Extract the (X, Y) coordinate from the center of the cell holding the provided text.  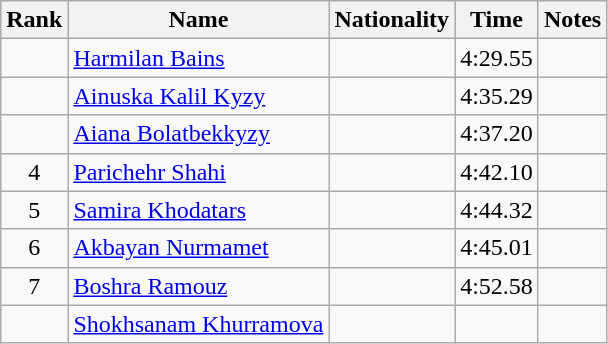
Aiana Bolatbekkyzy (198, 134)
4 (34, 172)
Samira Khodatars (198, 210)
7 (34, 286)
Harmilan Bains (198, 58)
Rank (34, 20)
4:35.29 (497, 96)
Boshra Ramouz (198, 286)
4:42.10 (497, 172)
5 (34, 210)
4:44.32 (497, 210)
4:37.20 (497, 134)
4:45.01 (497, 248)
Nationality (392, 20)
Ainuska Kalil Kyzy (198, 96)
Time (497, 20)
Name (198, 20)
6 (34, 248)
4:52.58 (497, 286)
Akbayan Nurmamet (198, 248)
Notes (572, 20)
Shokhsanam Khurramova (198, 324)
4:29.55 (497, 58)
Parichehr Shahi (198, 172)
